For the text-containing cell, return its midpoint in [x, y] coordinate format. 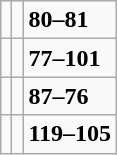
87–76 [70, 96]
80–81 [70, 20]
77–101 [70, 58]
119–105 [70, 134]
